Extract the (X, Y) coordinate from the center of the cell holding the provided text.  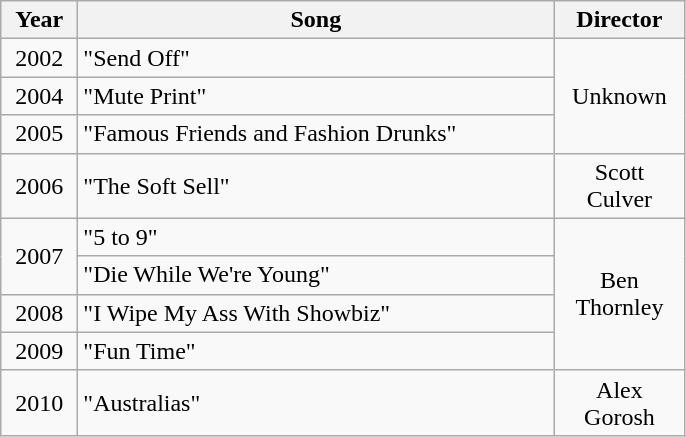
"Australias" (316, 402)
Alex Gorosh (620, 402)
"Die While We're Young" (316, 275)
Ben Thornley (620, 294)
"Famous Friends and Fashion Drunks" (316, 134)
2009 (40, 351)
"5 to 9" (316, 237)
"Send Off" (316, 58)
"Fun Time" (316, 351)
2002 (40, 58)
Unknown (620, 96)
2004 (40, 96)
"I Wipe My Ass With Showbiz" (316, 313)
2008 (40, 313)
2010 (40, 402)
Year (40, 20)
"Mute Print" (316, 96)
Director (620, 20)
"The Soft Sell" (316, 186)
2005 (40, 134)
2007 (40, 256)
Scott Culver (620, 186)
Song (316, 20)
2006 (40, 186)
